Search for the cell housing the specified text and yield its [X, Y] center coordinate. 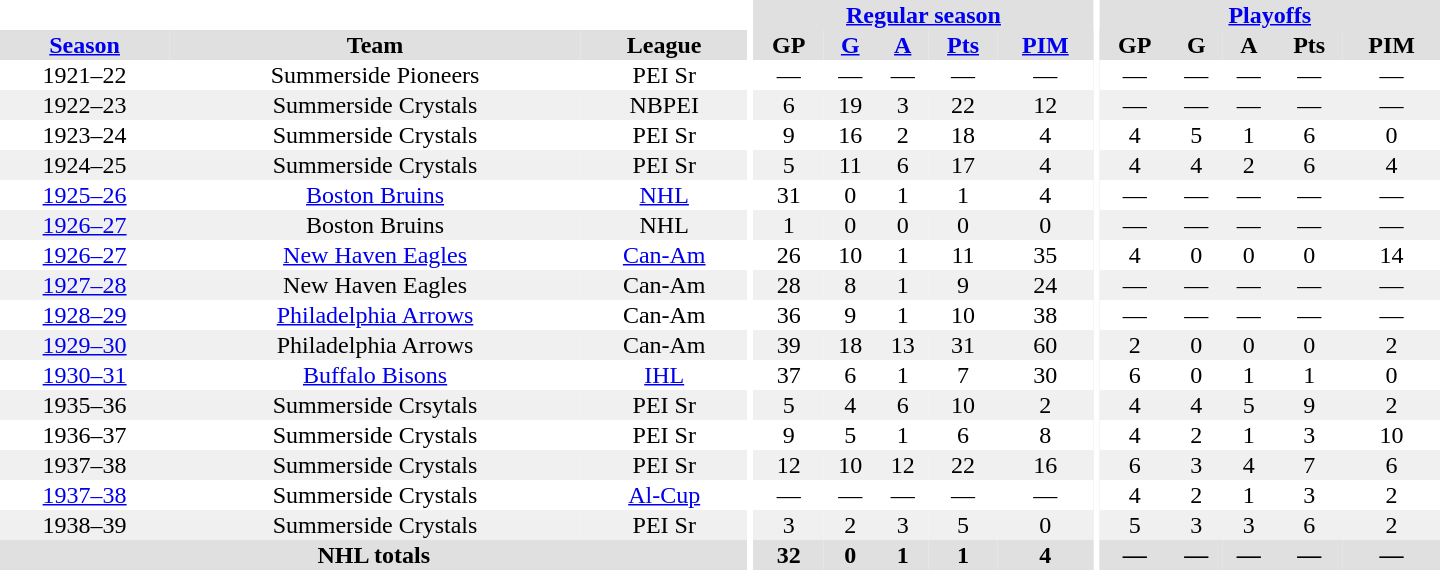
Buffalo Bisons [375, 375]
24 [1046, 285]
Playoffs [1270, 15]
1921–22 [84, 75]
Summerside Pioneers [375, 75]
Summerside Crsytals [375, 405]
13 [902, 345]
League [664, 45]
NBPEI [664, 105]
32 [788, 555]
39 [788, 345]
Team [375, 45]
37 [788, 375]
1935–36 [84, 405]
35 [1046, 255]
38 [1046, 315]
NHL totals [374, 555]
60 [1046, 345]
Regular season [923, 15]
1930–31 [84, 375]
1922–23 [84, 105]
Season [84, 45]
1929–30 [84, 345]
1925–26 [84, 195]
19 [850, 105]
IHL [664, 375]
1927–28 [84, 285]
1923–24 [84, 135]
36 [788, 315]
17 [963, 165]
1924–25 [84, 165]
14 [1392, 255]
28 [788, 285]
30 [1046, 375]
1928–29 [84, 315]
Al-Cup [664, 495]
1936–37 [84, 435]
1938–39 [84, 525]
26 [788, 255]
